Return [X, Y] of the center of cell containing provided text 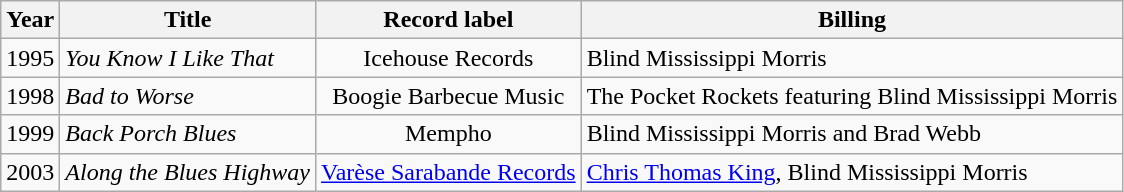
1998 [30, 96]
Blind Mississippi Morris [852, 58]
Varèse Sarabande Records [449, 172]
Icehouse Records [449, 58]
Boogie Barbecue Music [449, 96]
Back Porch Blues [188, 134]
1999 [30, 134]
Blind Mississippi Morris and Brad Webb [852, 134]
Bad to Worse [188, 96]
Mempho [449, 134]
The Pocket Rockets featuring Blind Mississippi Morris [852, 96]
Billing [852, 20]
2003 [30, 172]
You Know I Like That [188, 58]
Chris Thomas King, Blind Mississippi Morris [852, 172]
1995 [30, 58]
Title [188, 20]
Along the Blues Highway [188, 172]
Record label [449, 20]
Year [30, 20]
